Locate the cell with the specified text and output its (X, Y) center coordinate. 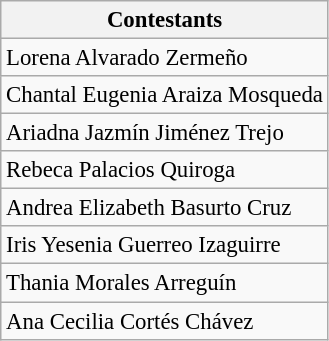
Andrea Elizabeth Basurto Cruz (165, 208)
Thania Morales Arreguín (165, 283)
Lorena Alvarado Zermeño (165, 58)
Rebeca Palacios Quiroga (165, 170)
Contestants (165, 20)
Ana Cecilia Cortés Chávez (165, 321)
Chantal Eugenia Araiza Mosqueda (165, 95)
Ariadna Jazmín Jiménez Trejo (165, 133)
Iris Yesenia Guerreo Izaguirre (165, 245)
